Scan for the cell matching the given text and deliver its (X, Y) coordinate at center. 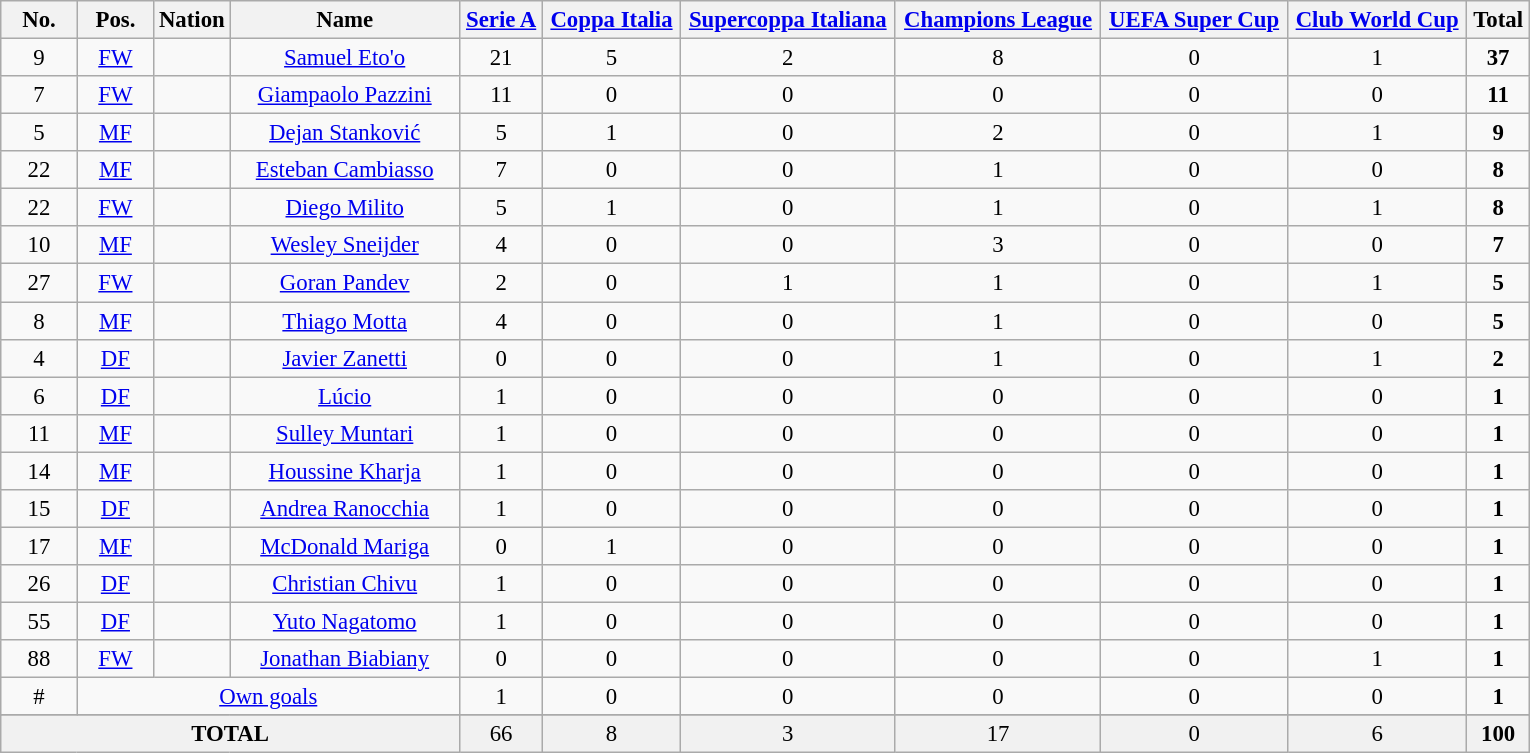
Yuto Nagatomo (344, 621)
14 (39, 471)
Thiago Motta (344, 321)
15 (39, 509)
Sulley Muntari (344, 433)
21 (501, 58)
Champions League (998, 20)
Lúcio (344, 396)
Javier Zanetti (344, 358)
Nation (192, 20)
Jonathan Biabiany (344, 659)
Goran Pandev (344, 283)
Club World Cup (1376, 20)
Christian Chivu (344, 584)
Giampaolo Pazzini (344, 95)
Name (344, 20)
Esteban Cambiasso (344, 170)
26 (39, 584)
Coppa Italia (612, 20)
Wesley Sneijder (344, 245)
TOTAL (230, 734)
10 (39, 245)
Total (1498, 20)
Andrea Ranocchia (344, 509)
Dejan Stanković (344, 133)
37 (1498, 58)
Own goals (268, 697)
Diego Milito (344, 208)
# (39, 697)
Houssine Kharja (344, 471)
66 (501, 734)
Pos. (115, 20)
100 (1498, 734)
McDonald Mariga (344, 546)
Samuel Eto'o (344, 58)
UEFA Super Cup (1194, 20)
88 (39, 659)
55 (39, 621)
No. (39, 20)
Serie A (501, 20)
27 (39, 283)
Supercoppa Italiana (788, 20)
